Pinpoint the cell where the given text exists, returning its (x, y) midpoint coordinate. 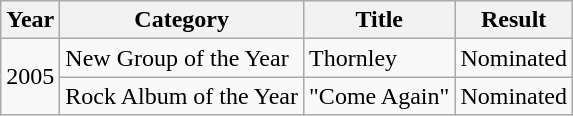
Category (182, 20)
Thornley (380, 58)
Rock Album of the Year (182, 96)
"Come Again" (380, 96)
Result (514, 20)
2005 (30, 77)
Year (30, 20)
New Group of the Year (182, 58)
Title (380, 20)
